Search for the cell housing the specified text and yield its (X, Y) center coordinate. 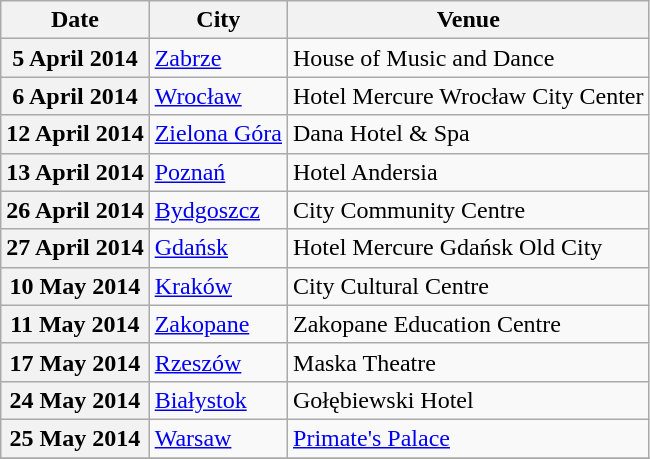
Zielona Góra (218, 134)
6 April 2014 (75, 96)
City Cultural Centre (469, 286)
10 May 2014 (75, 286)
Rzeszów (218, 362)
Bydgoszcz (218, 210)
5 April 2014 (75, 58)
Wrocław (218, 96)
City (218, 20)
Poznań (218, 172)
House of Music and Dance (469, 58)
Gołębiewski Hotel (469, 400)
Maska Theatre (469, 362)
13 April 2014 (75, 172)
City Community Centre (469, 210)
11 May 2014 (75, 324)
Hotel Andersia (469, 172)
Warsaw (218, 438)
Zakopane Education Centre (469, 324)
Zakopane (218, 324)
27 April 2014 (75, 248)
Hotel Mercure Gdańsk Old City (469, 248)
17 May 2014 (75, 362)
Białystok (218, 400)
24 May 2014 (75, 400)
12 April 2014 (75, 134)
Hotel Mercure Wrocław City Center (469, 96)
Date (75, 20)
Zabrze (218, 58)
Kraków (218, 286)
Gdańsk (218, 248)
Primate's Palace (469, 438)
Dana Hotel & Spa (469, 134)
Venue (469, 20)
26 April 2014 (75, 210)
25 May 2014 (75, 438)
